Return the [x, y] coordinate for the center point of the cell that contains the specified text.  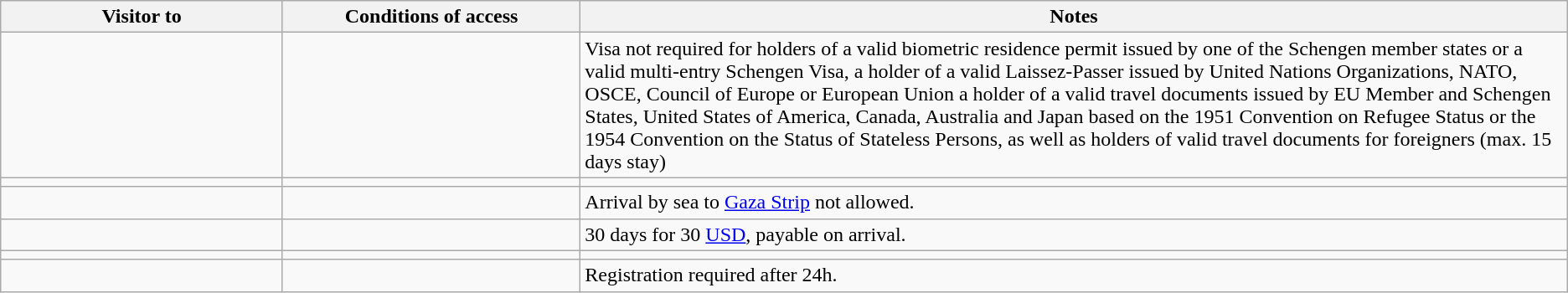
Arrival by sea to Gaza Strip not allowed. [1074, 203]
30 days for 30 USD, payable on arrival. [1074, 234]
Notes [1074, 17]
Conditions of access [431, 17]
Registration required after 24h. [1074, 275]
Visitor to [142, 17]
